Capture the cell that displays the provided text and extract its (x, y) central coordinate. 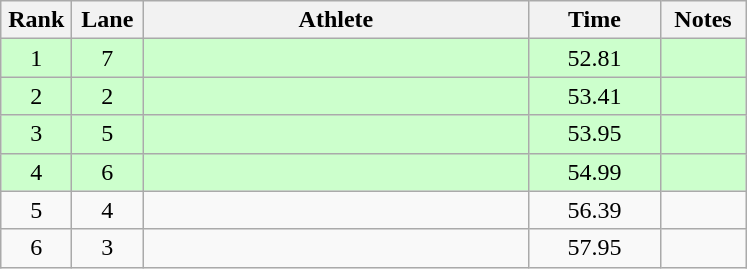
53.95 (594, 134)
Rank (36, 20)
56.39 (594, 210)
52.81 (594, 58)
57.95 (594, 248)
Time (594, 20)
Athlete (336, 20)
Notes (703, 20)
7 (108, 58)
54.99 (594, 172)
1 (36, 58)
53.41 (594, 96)
Lane (108, 20)
